Extract the [X, Y] coordinate from the center of the cell holding the provided text.  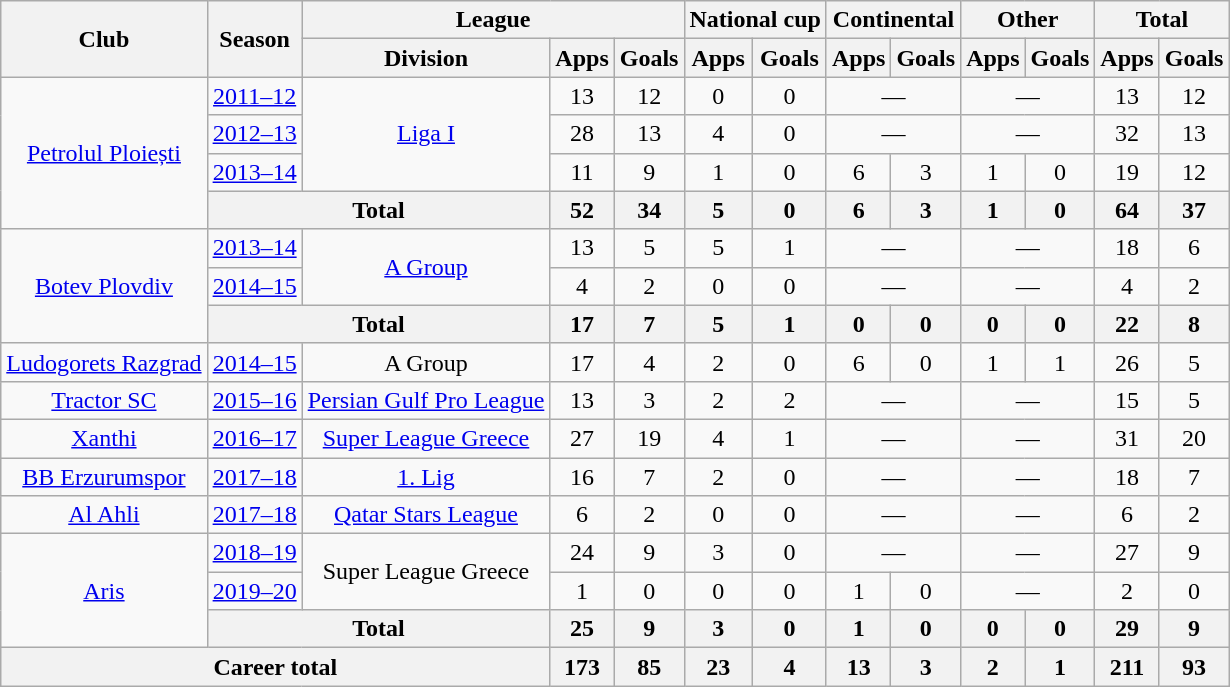
BB Erzurumspor [104, 477]
Club [104, 39]
16 [582, 477]
64 [1127, 210]
Persian Gulf Pro League [426, 400]
Division [426, 58]
Career total [276, 667]
25 [582, 629]
2016–17 [254, 438]
Other [1028, 20]
24 [582, 553]
37 [1194, 210]
1. Lig [426, 477]
League [493, 20]
2012–13 [254, 134]
85 [649, 667]
8 [1194, 324]
93 [1194, 667]
2019–20 [254, 591]
Season [254, 39]
52 [582, 210]
Continental [893, 20]
26 [1127, 362]
211 [1127, 667]
29 [1127, 629]
28 [582, 134]
31 [1127, 438]
2018–19 [254, 553]
22 [1127, 324]
23 [718, 667]
Petrolul Ploiești [104, 153]
173 [582, 667]
Liga I [426, 134]
Al Ahli [104, 515]
Tractor SC [104, 400]
Aris [104, 591]
2011–12 [254, 96]
2015–16 [254, 400]
15 [1127, 400]
National cup [755, 20]
32 [1127, 134]
Qatar Stars League [426, 515]
Botev Plovdiv [104, 286]
20 [1194, 438]
Ludogorets Razgrad [104, 362]
Xanthi [104, 438]
34 [649, 210]
11 [582, 172]
